Locate the cell with the specified text and output its (X, Y) center coordinate. 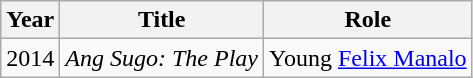
Young Felix Manalo (368, 58)
Role (368, 20)
Ang Sugo: The Play (162, 58)
2014 (30, 58)
Title (162, 20)
Year (30, 20)
